Find where the given text appears and provide that cell's center as (X, Y) coordinate. 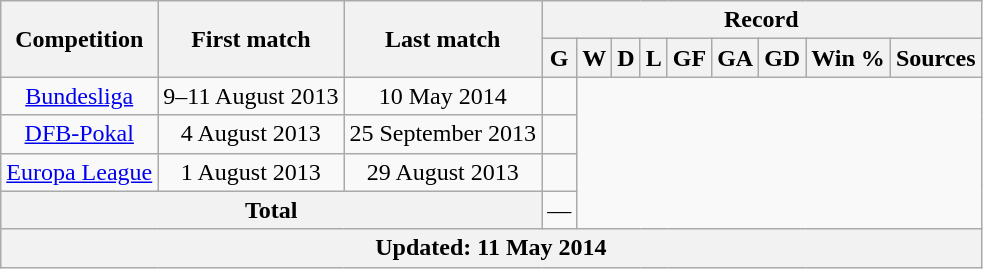
First match (251, 39)
Sources (936, 58)
Competition (80, 39)
G (560, 58)
— (560, 210)
25 September 2013 (443, 134)
Total (272, 210)
W (594, 58)
4 August 2013 (251, 134)
1 August 2013 (251, 172)
Europa League (80, 172)
GF (689, 58)
Updated: 11 May 2014 (491, 248)
9–11 August 2013 (251, 96)
L (654, 58)
Win % (848, 58)
GD (782, 58)
Last match (443, 39)
Record (762, 20)
GA (736, 58)
D (626, 58)
Bundesliga (80, 96)
DFB-Pokal (80, 134)
29 August 2013 (443, 172)
10 May 2014 (443, 96)
